Detect which cell encompasses the target text, then output its (x, y) center coordinate. 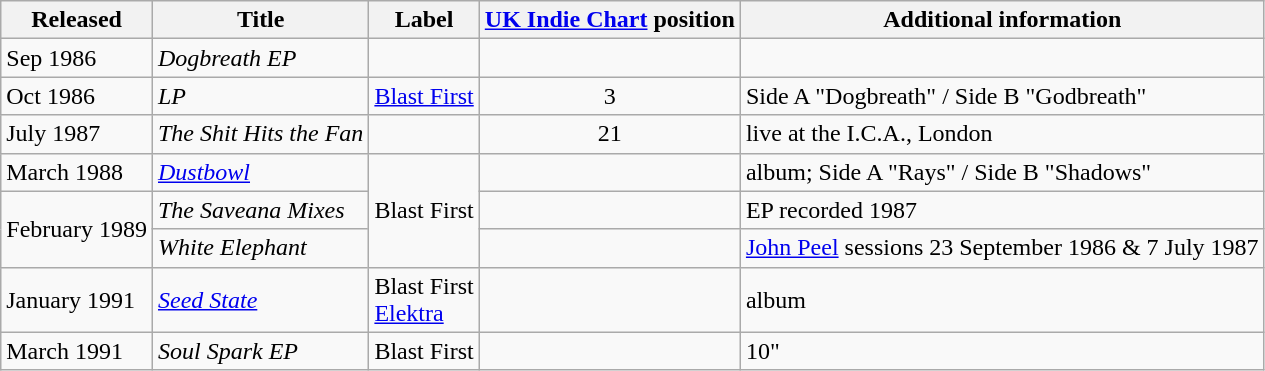
Additional information (1002, 20)
21 (610, 134)
March 1991 (77, 351)
Dogbreath EP (260, 58)
10" (1002, 351)
John Peel sessions 23 September 1986 & 7 July 1987 (1002, 248)
The Saveana Mixes (260, 210)
White Elephant (260, 248)
EP recorded 1987 (1002, 210)
February 1989 (77, 229)
3 (610, 96)
Label (424, 20)
Oct 1986 (77, 96)
Dustbowl (260, 172)
LP (260, 96)
March 1988 (77, 172)
live at the I.C.A., London (1002, 134)
album (1002, 300)
Soul Spark EP (260, 351)
January 1991 (77, 300)
Side A "Dogbreath" / Side B "Godbreath" (1002, 96)
Title (260, 20)
Released (77, 20)
album; Side A "Rays" / Side B "Shadows" (1002, 172)
July 1987 (77, 134)
UK Indie Chart position (610, 20)
The Shit Hits the Fan (260, 134)
Blast FirstElektra (424, 300)
Seed State (260, 300)
Sep 1986 (77, 58)
